Detect which cell encompasses the target text, then output its [X, Y] center coordinate. 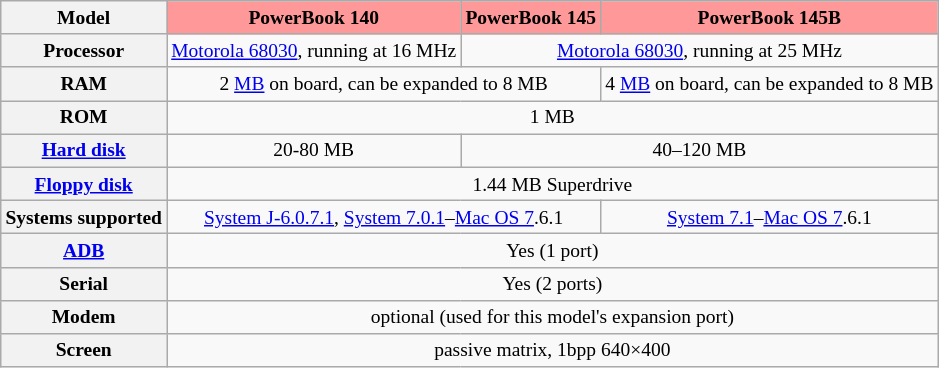
Floppy disk [84, 184]
4 MB on board, can be expanded to 8 MB [770, 84]
Processor [84, 50]
Hard disk [84, 150]
PowerBook 145 [531, 18]
Screen [84, 350]
Yes (1 port) [552, 250]
ROM [84, 118]
2 MB on board, can be expanded to 8 MB [384, 84]
40–120 MB [700, 150]
Model [84, 18]
optional (used for this model's expansion port) [552, 316]
Modem [84, 316]
Yes (2 ports) [552, 284]
Serial [84, 284]
Systems supported [84, 216]
Motorola 68030, running at 16 MHz [314, 50]
PowerBook 140 [314, 18]
ADB [84, 250]
System J-6.0.7.1, System 7.0.1–Mac OS 7.6.1 [384, 216]
passive matrix, 1bpp 640×400 [552, 350]
20-80 MB [314, 150]
RAM [84, 84]
1 MB [552, 118]
1.44 MB Superdrive [552, 184]
PowerBook 145B [770, 18]
Motorola 68030, running at 25 MHz [700, 50]
System 7.1–Mac OS 7.6.1 [770, 216]
